Output the (x, y) coordinate of the center of the cell containing the given text.  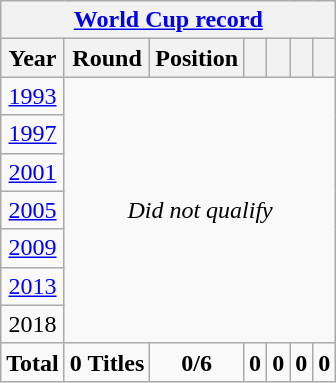
2005 (33, 210)
1993 (33, 96)
0 Titles (107, 362)
World Cup record (168, 20)
2009 (33, 248)
2018 (33, 324)
Position (197, 58)
2013 (33, 286)
Total (33, 362)
Did not qualify (200, 210)
Round (107, 58)
0/6 (197, 362)
Year (33, 58)
2001 (33, 172)
1997 (33, 134)
